Locate the cell with the specified text and output its [x, y] center coordinate. 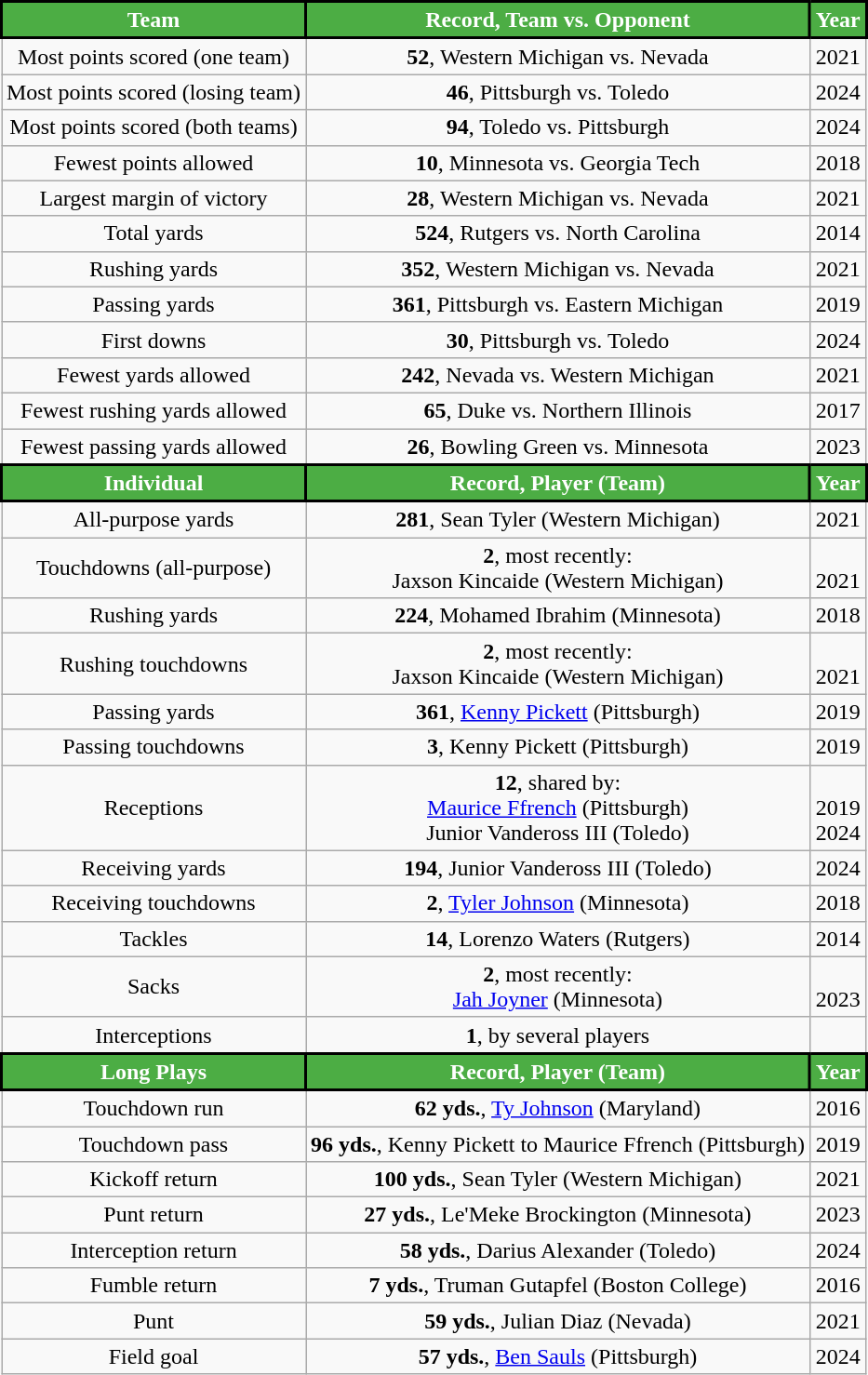
59 yds., Julian Diaz (Nevada) [558, 1321]
Individual [154, 483]
First downs [154, 340]
52, Western Michigan vs. Nevada [558, 56]
Field goal [154, 1356]
Most points scored (losing team) [154, 92]
Touchdown pass [154, 1143]
26, Bowling Green vs. Minnesota [558, 447]
3, Kenny Pickett (Pittsburgh) [558, 747]
All-purpose yards [154, 519]
Rushing touchdowns [154, 664]
Total yards [154, 234]
Fewest yards allowed [154, 375]
12, shared by:Maurice Ffrench (Pittsburgh)Junior Vandeross III (Toledo) [558, 808]
Fewest points allowed [154, 163]
30, Pittsburgh vs. Toledo [558, 340]
352, Western Michigan vs. Nevada [558, 269]
28, Western Michigan vs. Nevada [558, 198]
194, Junior Vandeross III (Toledo) [558, 868]
1, by several players [558, 1035]
524, Rutgers vs. North Carolina [558, 234]
Touchdowns (all-purpose) [154, 567]
62 yds., Ty Johnson (Maryland) [558, 1109]
Interception return [154, 1250]
Fumble return [154, 1286]
Receiving yards [154, 868]
10, Minnesota vs. Georgia Tech [558, 163]
Record, Team vs. Opponent [558, 20]
Most points scored (both teams) [154, 127]
2017 [837, 410]
94, Toledo vs. Pittsburgh [558, 127]
Tackles [154, 939]
2, Tyler Johnson (Minnesota) [558, 903]
Long Plays [154, 1072]
281, Sean Tyler (Western Michigan) [558, 519]
Fewest passing yards allowed [154, 447]
Receiving touchdowns [154, 903]
46, Pittsburgh vs. Toledo [558, 92]
Most points scored (one team) [154, 56]
Punt [154, 1321]
65, Duke vs. Northern Illinois [558, 410]
224, Mohamed Ibrahim (Minnesota) [558, 616]
Largest margin of victory [154, 198]
Team [154, 20]
361, Kenny Pickett (Pittsburgh) [558, 712]
96 yds., Kenny Pickett to Maurice Ffrench (Pittsburgh) [558, 1143]
Kickoff return [154, 1180]
242, Nevada vs. Western Michigan [558, 375]
20192024 [837, 808]
Touchdown run [154, 1109]
58 yds., Darius Alexander (Toledo) [558, 1250]
Fewest rushing yards allowed [154, 410]
27 yds., Le'Meke Brockington (Minnesota) [558, 1215]
Receptions [154, 808]
100 yds., Sean Tyler (Western Michigan) [558, 1180]
Interceptions [154, 1035]
14, Lorenzo Waters (Rutgers) [558, 939]
361, Pittsburgh vs. Eastern Michigan [558, 304]
7 yds., Truman Gutapfel (Boston College) [558, 1286]
57 yds., Ben Sauls (Pittsburgh) [558, 1356]
Passing touchdowns [154, 747]
2, most recently:Jah Joyner (Minnesota) [558, 986]
Punt return [154, 1215]
Sacks [154, 986]
